From the cell containing the given text, extract its center point as (x, y) coordinate. 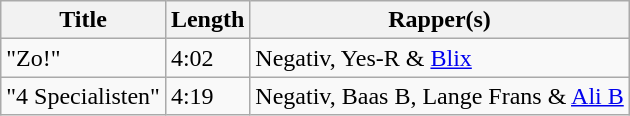
"Zo!" (84, 58)
"4 Specialisten" (84, 96)
4:19 (207, 96)
Length (207, 20)
Rapper(s) (440, 20)
Title (84, 20)
Negativ, Baas B, Lange Frans & Ali B (440, 96)
Negativ, Yes-R & Blix (440, 58)
4:02 (207, 58)
